From the cell containing the given text, extract its center point as [x, y] coordinate. 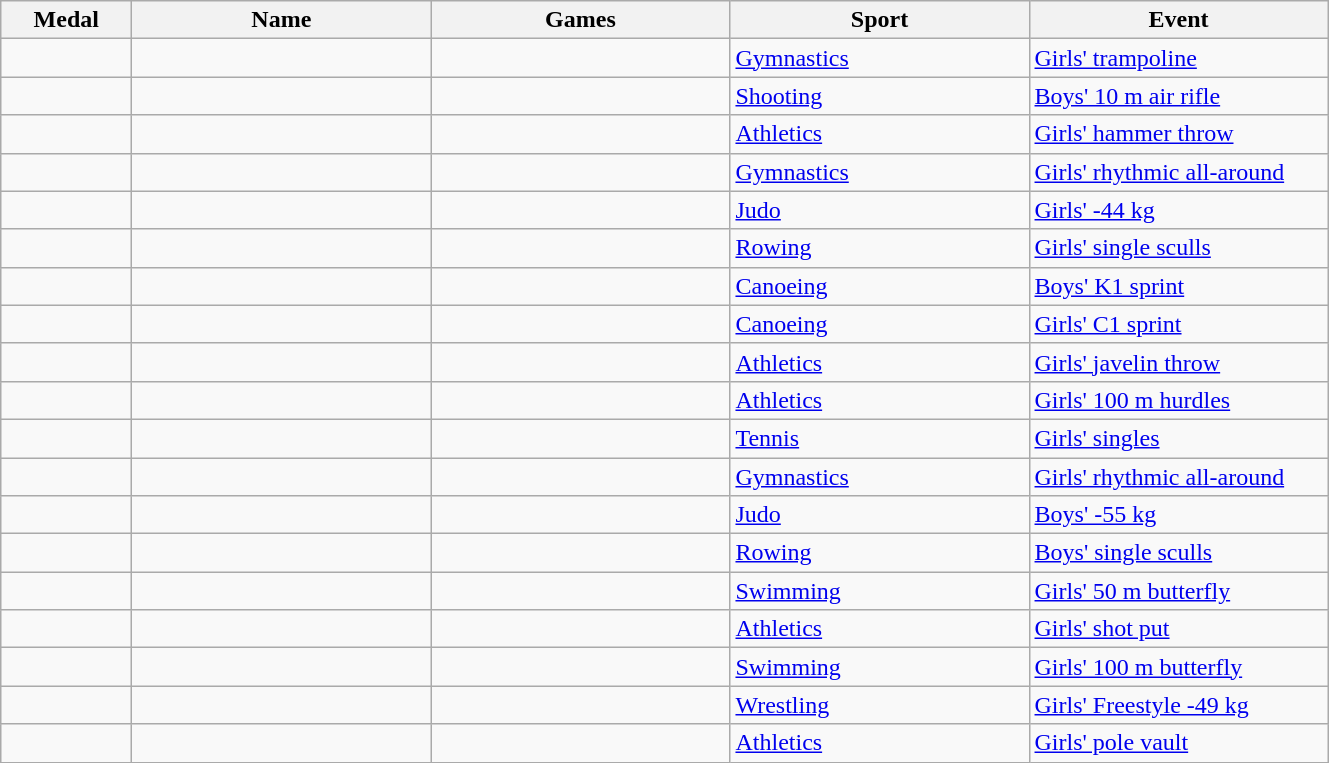
Girls' hammer throw [1178, 134]
Girls' 50 m butterfly [1178, 591]
Wrestling [880, 705]
Boys' single sculls [1178, 553]
Boys' 10 m air rifle [1178, 96]
Shooting [880, 96]
Girls' singles [1178, 438]
Boys' -55 kg [1178, 515]
Girls' pole vault [1178, 743]
Girls' 100 m hurdles [1178, 400]
Girls' -44 kg [1178, 210]
Sport [880, 20]
Name [282, 20]
Games [580, 20]
Boys' K1 sprint [1178, 286]
Girls' javelin throw [1178, 362]
Girls' trampoline [1178, 58]
Tennis [880, 438]
Girls' shot put [1178, 629]
Girls' Freestyle -49 kg [1178, 705]
Event [1178, 20]
Medal [66, 20]
Girls' C1 sprint [1178, 324]
Girls' 100 m butterfly [1178, 667]
Girls' single sculls [1178, 248]
